Output the (X, Y) coordinate of the center of the cell containing the given text.  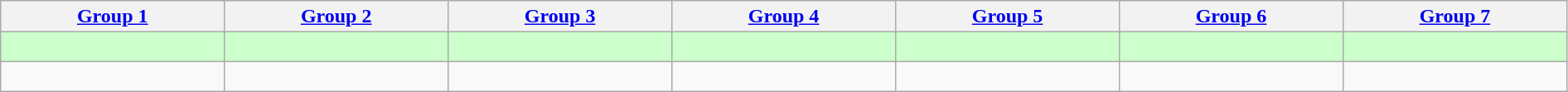
Group 7 (1454, 17)
Group 4 (784, 17)
Group 3 (560, 17)
Group 2 (336, 17)
Group 5 (1008, 17)
Group 6 (1232, 17)
Group 1 (113, 17)
